Output the (X, Y) coordinate of the center of the cell containing the given text.  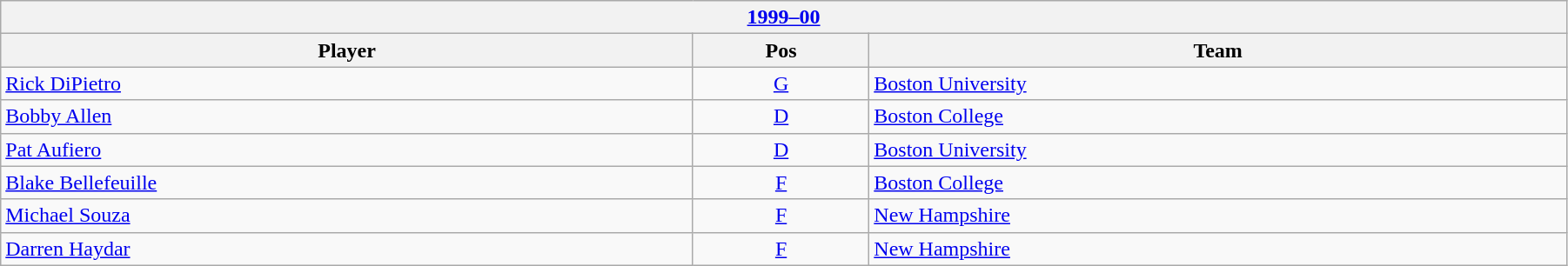
Michael Souza (347, 216)
Pat Aufiero (347, 150)
G (781, 83)
Blake Bellefeuille (347, 183)
Player (347, 50)
Team (1218, 50)
Bobby Allen (347, 116)
Pos (781, 50)
1999–00 (784, 17)
Darren Haydar (347, 249)
Rick DiPietro (347, 83)
